Extract the [X, Y] coordinate from the center of the cell holding the provided text.  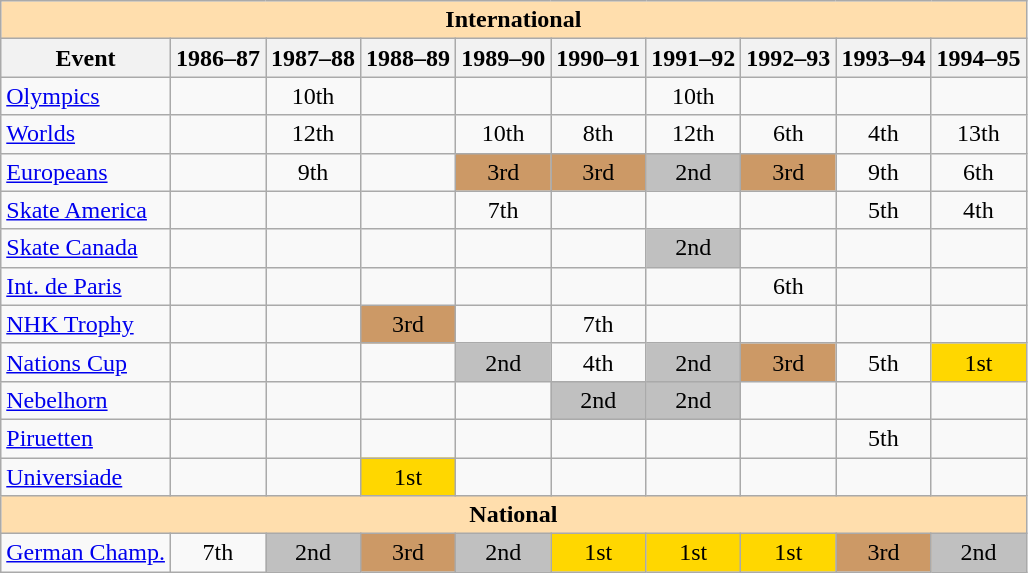
1991–92 [694, 58]
Universiade [86, 477]
Nebelhorn [86, 400]
Nations Cup [86, 362]
Worlds [86, 134]
1986–87 [218, 58]
Skate America [86, 210]
1993–94 [884, 58]
German Champ. [86, 553]
1989–90 [504, 58]
Event [86, 58]
8th [598, 134]
1987–88 [314, 58]
Piruetten [86, 438]
1988–89 [408, 58]
1990–91 [598, 58]
NHK Trophy [86, 324]
International [514, 20]
Skate Canada [86, 248]
Int. de Paris [86, 286]
1992–93 [788, 58]
13th [978, 134]
1994–95 [978, 58]
Olympics [86, 96]
Europeans [86, 172]
National [514, 515]
